Scan for the cell matching the given text and deliver its [x, y] coordinate at center. 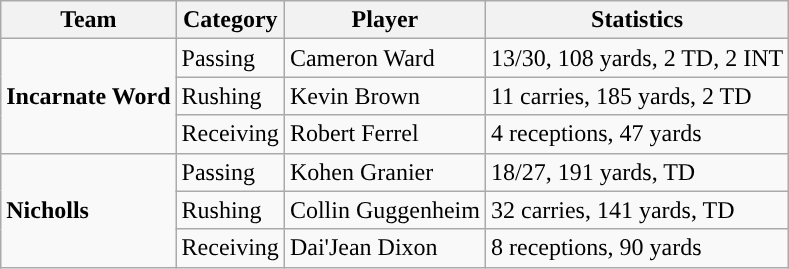
13/30, 108 yards, 2 TD, 2 INT [636, 58]
Dai'Jean Dixon [384, 248]
Category [230, 20]
4 receptions, 47 yards [636, 134]
18/27, 191 yards, TD [636, 172]
Robert Ferrel [384, 134]
11 carries, 185 yards, 2 TD [636, 96]
Cameron Ward [384, 58]
Team [88, 20]
Statistics [636, 20]
Incarnate Word [88, 96]
32 carries, 141 yards, TD [636, 210]
8 receptions, 90 yards [636, 248]
Kevin Brown [384, 96]
Kohen Granier [384, 172]
Nicholls [88, 210]
Collin Guggenheim [384, 210]
Player [384, 20]
